Search for the cell housing the specified text and yield its [X, Y] center coordinate. 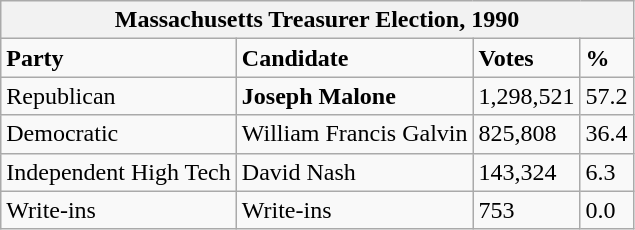
Republican [119, 96]
Independent High Tech [119, 172]
William Francis Galvin [354, 134]
Party [119, 58]
753 [526, 210]
1,298,521 [526, 96]
Votes [526, 58]
David Nash [354, 172]
Democratic [119, 134]
% [606, 58]
57.2 [606, 96]
Massachusetts Treasurer Election, 1990 [317, 20]
6.3 [606, 172]
Candidate [354, 58]
0.0 [606, 210]
825,808 [526, 134]
Joseph Malone [354, 96]
143,324 [526, 172]
36.4 [606, 134]
